Identify which cell holds the provided text, then report its (x, y) central coordinate. 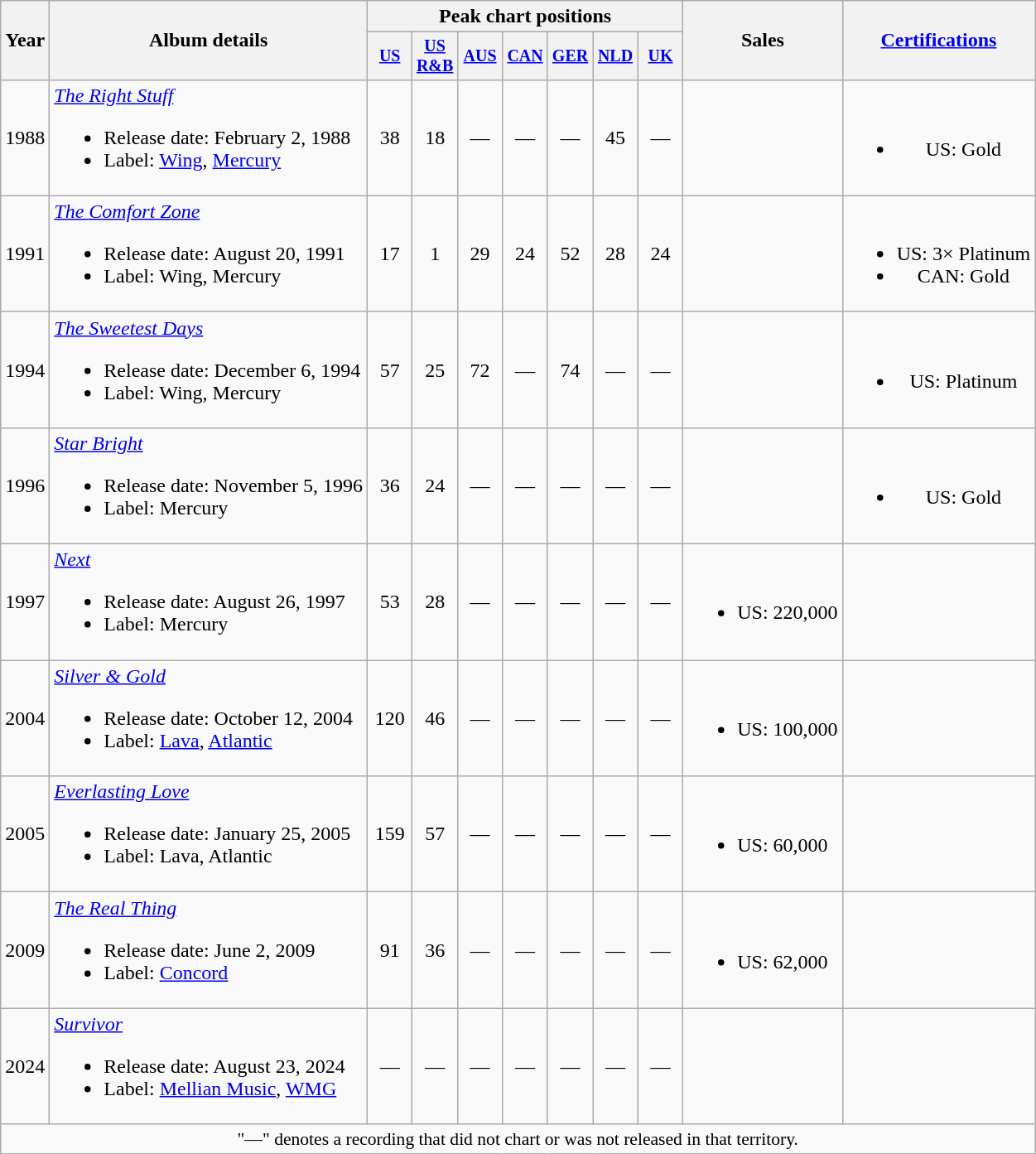
2005 (25, 834)
2004 (25, 718)
74 (570, 369)
17 (389, 253)
US: 60,000 (763, 834)
53 (389, 602)
US R&B (435, 56)
1988 (25, 138)
UK (660, 56)
Everlasting LoveRelease date: January 25, 2005Label: Lava, Atlantic (209, 834)
1 (435, 253)
Album details (209, 41)
US: 62,000 (763, 950)
91 (389, 950)
The Sweetest DaysRelease date: December 6, 1994Label: Wing, Mercury (209, 369)
Certifications (939, 41)
159 (389, 834)
18 (435, 138)
29 (479, 253)
Year (25, 41)
US: 100,000 (763, 718)
38 (389, 138)
72 (479, 369)
52 (570, 253)
US: 220,000 (763, 602)
US: Platinum (939, 369)
CAN (525, 56)
NLD (615, 56)
45 (615, 138)
NextRelease date: August 26, 1997Label: Mercury (209, 602)
1991 (25, 253)
The Comfort ZoneRelease date: August 20, 1991Label: Wing, Mercury (209, 253)
Silver & Gold Release date: October 12, 2004Label: Lava, Atlantic (209, 718)
1994 (25, 369)
"—" denotes a recording that did not chart or was not released in that territory. (518, 1139)
GER (570, 56)
Sales (763, 41)
120 (389, 718)
25 (435, 369)
US: 3× PlatinumCAN: Gold (939, 253)
Peak chart positions (525, 17)
46 (435, 718)
1997 (25, 602)
AUS (479, 56)
The Real Thing Release date: June 2, 2009Label: Concord (209, 950)
2024 (25, 1066)
SurvivorRelease date: August 23, 2024Label: Mellian Music, WMG (209, 1066)
2009 (25, 950)
US (389, 56)
Star BrightRelease date: November 5, 1996Label: Mercury (209, 485)
1996 (25, 485)
The Right StuffRelease date: February 2, 1988Label: Wing, Mercury (209, 138)
